Identify which cell holds the provided text, then report its (X, Y) central coordinate. 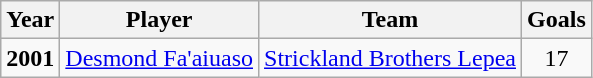
Desmond Fa'aiuaso (160, 58)
Year (30, 20)
Strickland Brothers Lepea (390, 58)
Goals (557, 20)
Player (160, 20)
Team (390, 20)
2001 (30, 58)
17 (557, 58)
